Extract the [x, y] coordinate from the center of the cell holding the provided text.  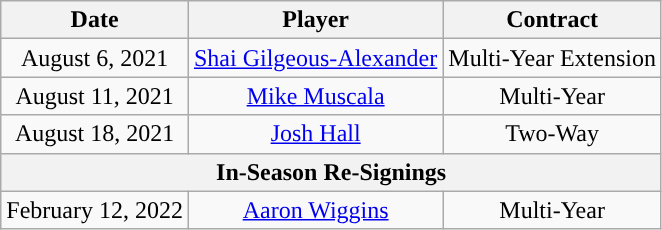
Player [315, 20]
August 18, 2021 [95, 134]
Shai Gilgeous-Alexander [315, 58]
August 11, 2021 [95, 96]
Mike Muscala [315, 96]
February 12, 2022 [95, 210]
Josh Hall [315, 134]
Multi-Year Extension [552, 58]
In-Season Re-Signings [332, 172]
Contract [552, 20]
Date [95, 20]
Two-Way [552, 134]
Aaron Wiggins [315, 210]
August 6, 2021 [95, 58]
